Capture the cell that displays the provided text and extract its [x, y] central coordinate. 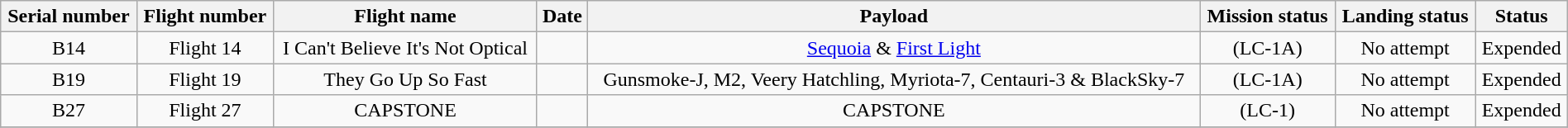
Landing status [1405, 17]
Flight 27 [205, 111]
Sequoia & First Light [895, 48]
I Can't Believe It's Not Optical [405, 48]
Status [1522, 17]
Flight number [205, 17]
(LC-1) [1267, 111]
B14 [69, 48]
Mission status [1267, 17]
Flight 14 [205, 48]
Flight name [405, 17]
Flight 19 [205, 79]
Payload [895, 17]
They Go Up So Fast [405, 79]
Serial number [69, 17]
Date [562, 17]
B27 [69, 111]
B19 [69, 79]
Gunsmoke-J, M2, Veery Hatchling, Myriota-7, Centauri-3 & BlackSky-7 [895, 79]
